Determine the (X, Y) coordinate at the center of the cell enclosing the given text.  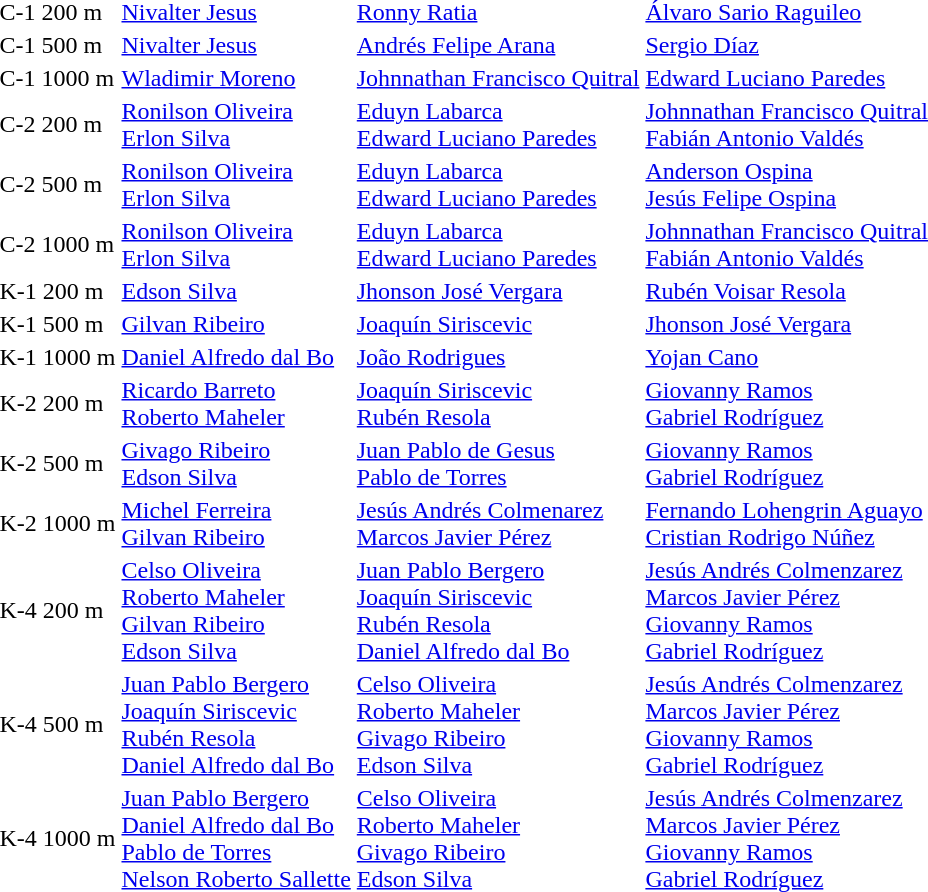
Jesús Andrés ColmenarezMarcos Javier Pérez (498, 524)
Givago RibeiroEdson Silva (236, 464)
Juan Pablo de GesusPablo de Torres (498, 464)
Celso OliveiraRoberto MahelerGilvan RibeiroEdson Silva (236, 610)
João Rodrigues (498, 357)
Daniel Alfredo dal Bo (236, 357)
Edson Silva (236, 291)
Andrés Felipe Arana (498, 45)
Jhonson José Vergara (498, 291)
Celso OliveiraRoberto MahelerGivago RibeiroEdson Silva (498, 724)
Nivalter Jesus (236, 45)
Wladimir Moreno (236, 78)
Ricardo BarretoRoberto Maheler (236, 404)
Joaquín SiriscevicRubén Resola (498, 404)
Michel FerreiraGilvan Ribeiro (236, 524)
Gilvan Ribeiro (236, 324)
Johnnathan Francisco Quitral (498, 78)
Joaquín Siriscevic (498, 324)
